Detect which cell encompasses the target text, then output its [X, Y] center coordinate. 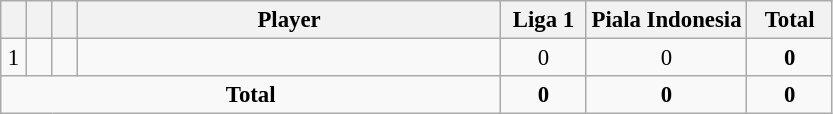
1 [14, 58]
Liga 1 [544, 20]
Player [290, 20]
Piala Indonesia [666, 20]
